Pinpoint the cell where the given text exists, returning its (x, y) midpoint coordinate. 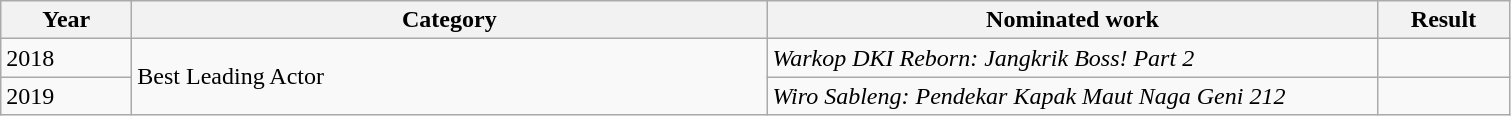
Nominated work (1072, 20)
Wiro Sableng: Pendekar Kapak Maut Naga Geni 212 (1072, 96)
Result (1444, 20)
Category (450, 20)
Best Leading Actor (450, 77)
Warkop DKI Reborn: Jangkrik Boss! Part 2 (1072, 58)
2019 (66, 96)
2018 (66, 58)
Year (66, 20)
